Extract the (x, y) coordinate from the center of the cell holding the provided text.  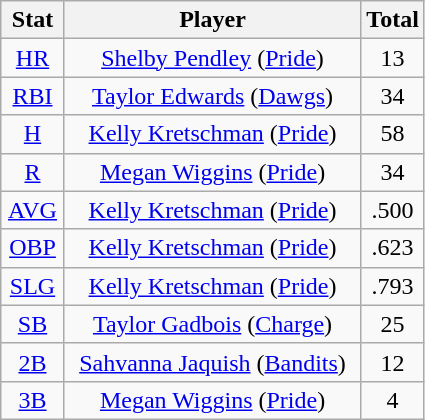
12 (393, 362)
2B (33, 362)
H (33, 134)
4 (393, 400)
Taylor Gadbois (Charge) (212, 324)
Sahvanna Jaquish (Bandits) (212, 362)
25 (393, 324)
58 (393, 134)
Total (393, 20)
RBI (33, 96)
SLG (33, 286)
Stat (33, 20)
SB (33, 324)
.623 (393, 248)
OBP (33, 248)
Taylor Edwards (Dawgs) (212, 96)
Player (212, 20)
R (33, 172)
.793 (393, 286)
AVG (33, 210)
Shelby Pendley (Pride) (212, 58)
HR (33, 58)
.500 (393, 210)
13 (393, 58)
3B (33, 400)
